Return (x, y) of the center of cell containing provided text 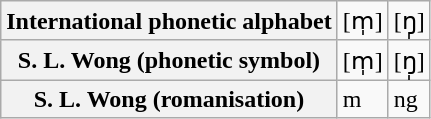
S. L. Wong (romanisation) (169, 99)
ng (409, 99)
International phonetic alphabet (169, 21)
S. L. Wong (phonetic symbol) (169, 60)
m (362, 99)
